Extract the [X, Y] coordinate from the center of the cell holding the provided text.  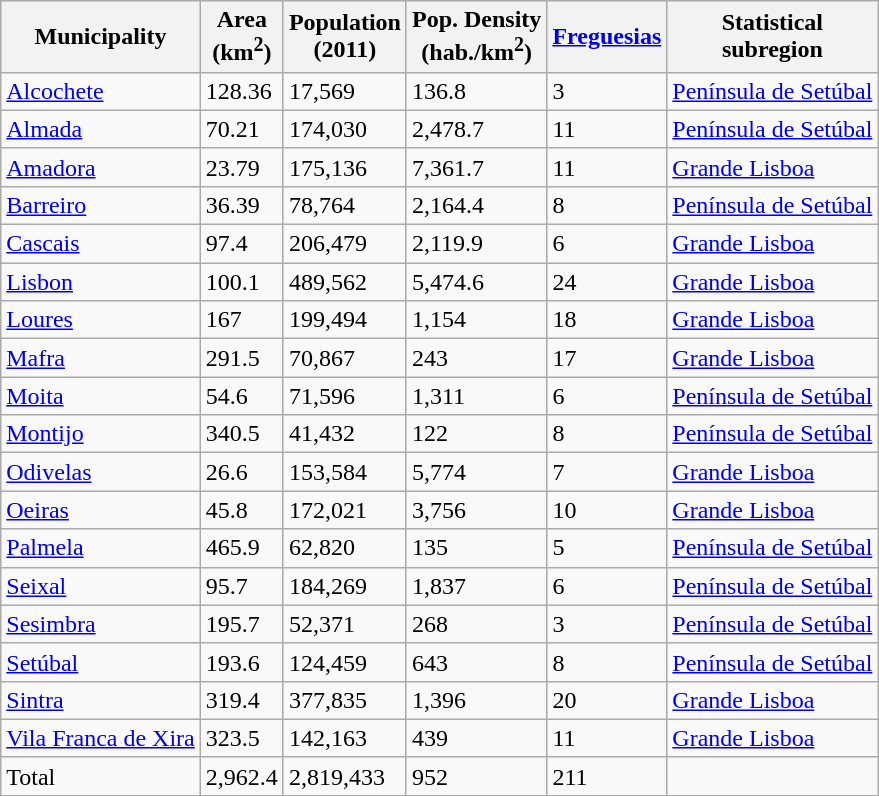
2,478.7 [476, 129]
18 [607, 320]
Amadora [101, 167]
Pop. Density(hab./km2) [476, 37]
3,756 [476, 510]
Seixal [101, 586]
Cascais [101, 244]
7,361.7 [476, 167]
211 [607, 776]
195.7 [242, 624]
489,562 [344, 282]
1,837 [476, 586]
54.6 [242, 396]
243 [476, 358]
Montijo [101, 434]
167 [242, 320]
78,764 [344, 205]
Setúbal [101, 662]
95.7 [242, 586]
268 [476, 624]
1,311 [476, 396]
Sesimbra [101, 624]
Alcochete [101, 91]
70.21 [242, 129]
100.1 [242, 282]
70,867 [344, 358]
465.9 [242, 548]
Statisticalsubregion [772, 37]
23.79 [242, 167]
45.8 [242, 510]
184,269 [344, 586]
206,479 [344, 244]
17,569 [344, 91]
Freguesias [607, 37]
172,021 [344, 510]
52,371 [344, 624]
62,820 [344, 548]
97.4 [242, 244]
643 [476, 662]
5,774 [476, 472]
Area(km2) [242, 37]
Municipality [101, 37]
5 [607, 548]
142,163 [344, 738]
2,962.4 [242, 776]
136.8 [476, 91]
24 [607, 282]
7 [607, 472]
319.4 [242, 700]
377,835 [344, 700]
193.6 [242, 662]
17 [607, 358]
291.5 [242, 358]
1,154 [476, 320]
26.6 [242, 472]
135 [476, 548]
Loures [101, 320]
323.5 [242, 738]
Lisbon [101, 282]
Sintra [101, 700]
128.36 [242, 91]
Vila Franca de Xira [101, 738]
Barreiro [101, 205]
5,474.6 [476, 282]
2,164.4 [476, 205]
Total [101, 776]
Odivelas [101, 472]
Oeiras [101, 510]
Mafra [101, 358]
71,596 [344, 396]
124,459 [344, 662]
10 [607, 510]
20 [607, 700]
1,396 [476, 700]
Population(2011) [344, 37]
122 [476, 434]
Almada [101, 129]
952 [476, 776]
Palmela [101, 548]
439 [476, 738]
2,119.9 [476, 244]
174,030 [344, 129]
2,819,433 [344, 776]
41,432 [344, 434]
340.5 [242, 434]
36.39 [242, 205]
153,584 [344, 472]
175,136 [344, 167]
Moita [101, 396]
199,494 [344, 320]
